Determine the [X, Y] coordinate at the center of the cell enclosing the given text.  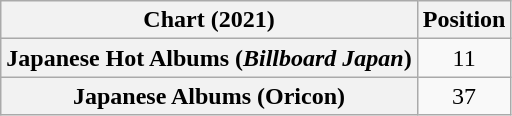
Japanese Hot Albums (Billboard Japan) [209, 58]
Position [464, 20]
Chart (2021) [209, 20]
37 [464, 96]
11 [464, 58]
Japanese Albums (Oricon) [209, 96]
